Return the (x, y) coordinate for the center point of the cell that contains the specified text.  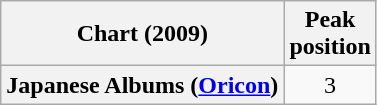
Chart (2009) (142, 34)
Japanese Albums (Oricon) (142, 85)
3 (330, 85)
Peakposition (330, 34)
